Return [x, y] of the center of cell containing provided text 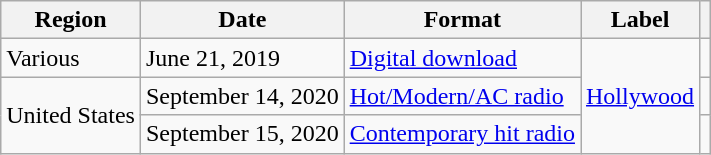
June 21, 2019 [242, 58]
Various [71, 58]
Digital download [462, 58]
Hollywood [640, 96]
Region [71, 20]
Format [462, 20]
United States [71, 115]
Date [242, 20]
Label [640, 20]
September 14, 2020 [242, 96]
September 15, 2020 [242, 134]
Hot/Modern/AC radio [462, 96]
Contemporary hit radio [462, 134]
